Capture the cell that displays the provided text and extract its (x, y) central coordinate. 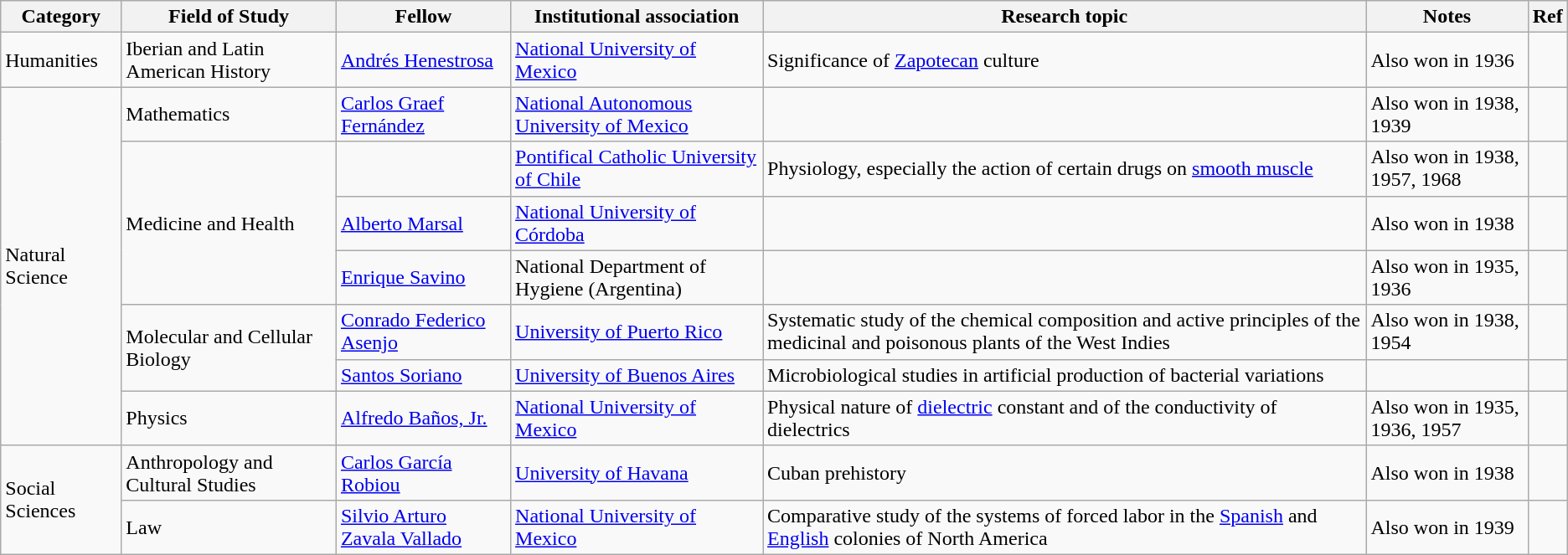
Physiology, especially the action of certain drugs on smooth muscle (1065, 169)
Law (230, 527)
Conrado Federico Asenjo (423, 331)
Molecular and Cellular Biology (230, 348)
Physics (230, 419)
National University of Córdoba (637, 223)
Cuban prehistory (1065, 472)
Institutional association (637, 17)
Also won in 1935, 1936, 1957 (1447, 419)
Alfredo Baños, Jr. (423, 419)
Anthropology and Cultural Studies (230, 472)
University of Buenos Aires (637, 375)
Enrique Savino (423, 278)
Medicine and Health (230, 223)
Pontifical Catholic University of Chile (637, 169)
Natural Science (61, 266)
Also won in 1938, 1939 (1447, 114)
Humanities (61, 60)
National Autonomous University of Mexico (637, 114)
Category (61, 17)
Fellow (423, 17)
Andrés Henestrosa (423, 60)
Microbiological studies in artificial production of bacterial variations (1065, 375)
Carlos García Robiou (423, 472)
Social Sciences (61, 500)
Silvio Arturo Zavala Vallado (423, 527)
Notes (1447, 17)
University of Havana (637, 472)
Alberto Marsal (423, 223)
Also won in 1935, 1936 (1447, 278)
Also won in 1939 (1447, 527)
Santos Soriano (423, 375)
Field of Study (230, 17)
Carlos Graef Fernández (423, 114)
Systematic study of the chemical composition and active principles of the medicinal and poisonous plants of the West Indies (1065, 331)
Iberian and Latin American History (230, 60)
Physical nature of dielectric constant and of the conductivity of dielectrics (1065, 419)
Mathematics (230, 114)
Also won in 1938, 1954 (1447, 331)
Significance of Zapotecan culture (1065, 60)
Research topic (1065, 17)
University of Puerto Rico (637, 331)
Comparative study of the systems of forced labor in the Spanish and English colonies of North America (1065, 527)
Also won in 1938, 1957, 1968 (1447, 169)
National Department of Hygiene (Argentina) (637, 278)
Ref (1548, 17)
Also won in 1936 (1447, 60)
